Determine the [X, Y] coordinate at the center of the cell enclosing the given text.  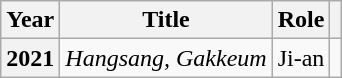
Hangsang, Gakkeum [166, 58]
Year [30, 20]
Ji-an [301, 58]
2021 [30, 58]
Title [166, 20]
Role [301, 20]
